Provide the (X, Y) coordinate of the cell's center where the given text is located.  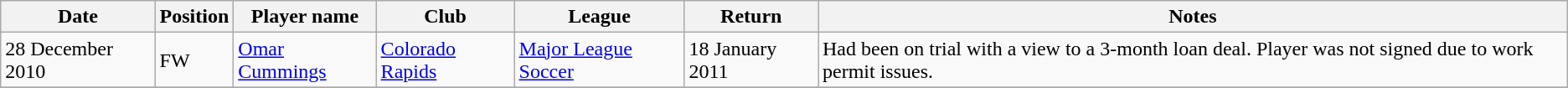
Position (194, 17)
Colorado Rapids (446, 60)
Player name (305, 17)
Had been on trial with a view to a 3-month loan deal. Player was not signed due to work permit issues. (1193, 60)
FW (194, 60)
Omar Cummings (305, 60)
28 December 2010 (78, 60)
18 January 2011 (751, 60)
Major League Soccer (600, 60)
Notes (1193, 17)
Club (446, 17)
Return (751, 17)
Date (78, 17)
League (600, 17)
